Output the (X, Y) coordinate of the center of the cell containing the given text.  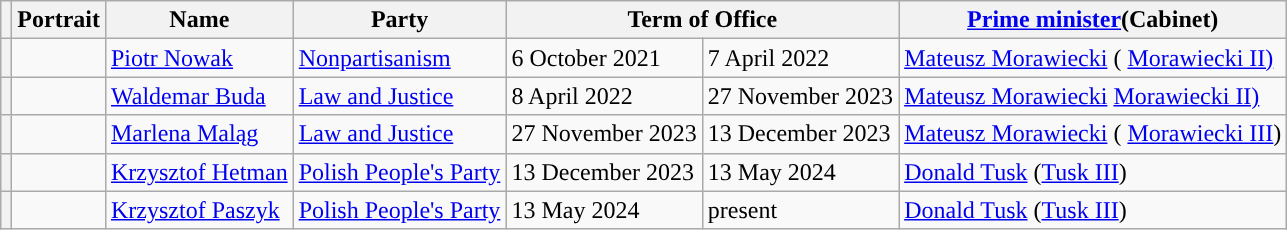
8 April 2022 (604, 96)
Waldemar Buda (199, 96)
Term of Office (702, 20)
Prime minister(Cabinet) (1093, 20)
Mateusz Morawiecki ( Morawiecki III) (1093, 134)
Krzysztof Hetman (199, 172)
6 October 2021 (604, 58)
Mateusz Morawiecki ( Morawiecki II) (1093, 58)
Marlena Maląg (199, 134)
7 April 2022 (800, 58)
Krzysztof Paszyk (199, 210)
present (800, 210)
Name (199, 20)
Mateusz Morawiecki Morawiecki II) (1093, 96)
Party (400, 20)
Piotr Nowak (199, 58)
Portrait (59, 20)
Nonpartisanism (400, 58)
